Determine the [x, y] coordinate at the center of the cell enclosing the given text.  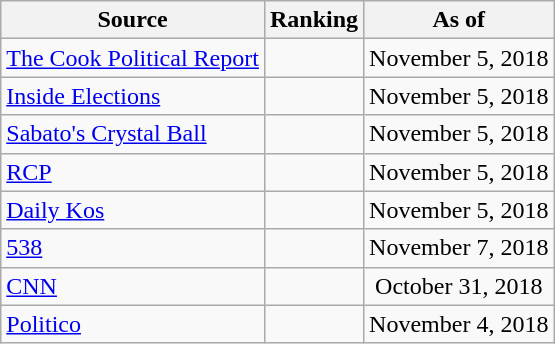
Inside Elections [133, 96]
As of [459, 20]
Sabato's Crystal Ball [133, 134]
November 4, 2018 [459, 324]
RCP [133, 172]
October 31, 2018 [459, 286]
Daily Kos [133, 210]
Politico [133, 324]
The Cook Political Report [133, 58]
November 7, 2018 [459, 248]
Source [133, 20]
CNN [133, 286]
Ranking [314, 20]
538 [133, 248]
